Find where the given text appears and provide that cell's center as [x, y] coordinate. 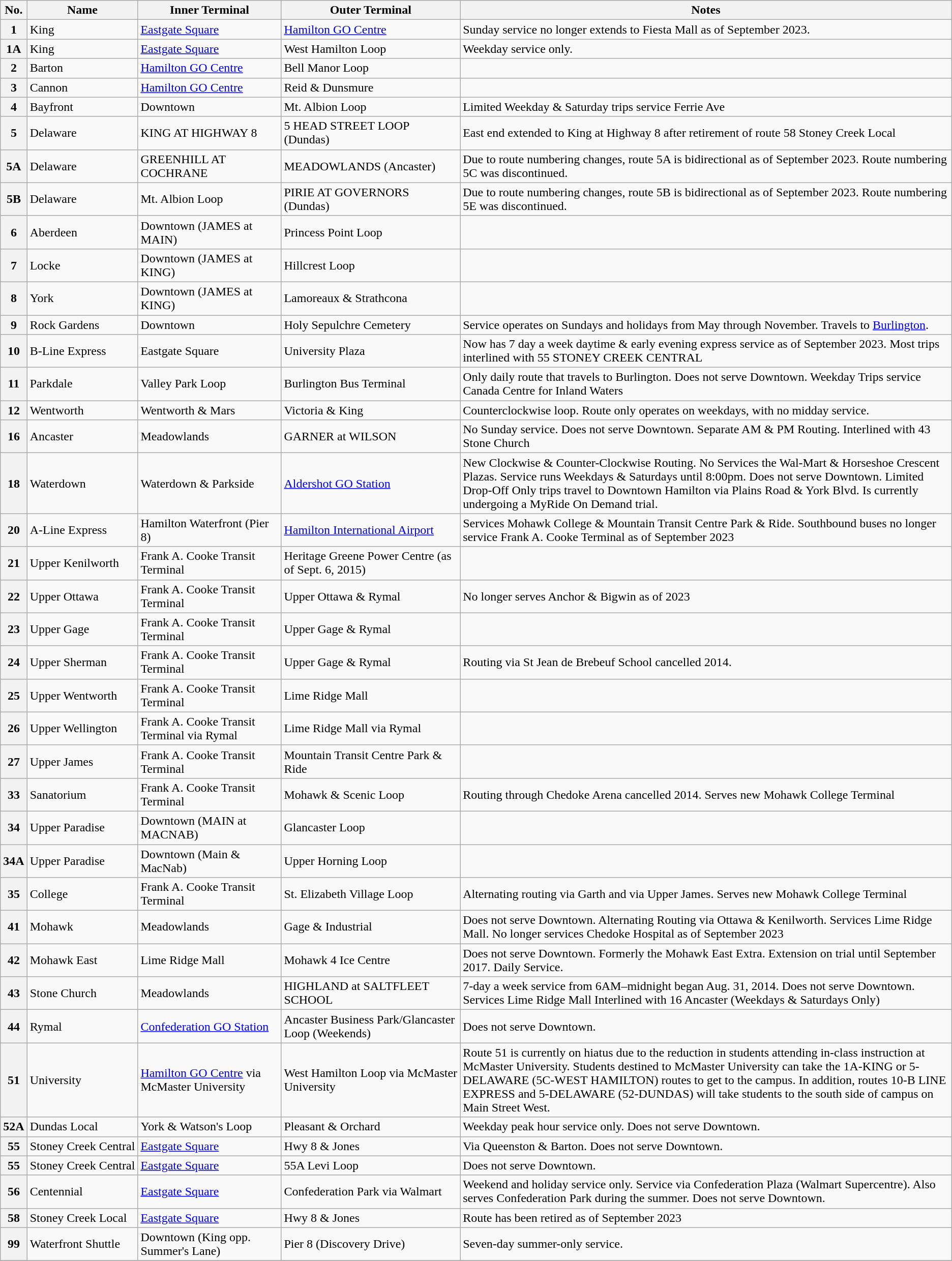
43 [14, 994]
Routing via St Jean de Brebeuf School cancelled 2014. [706, 662]
Hamilton Waterfront (Pier 8) [210, 530]
MEADOWLANDS (Ancaster) [371, 166]
Upper Ottawa & Rymal [371, 596]
York & Watson's Loop [210, 1127]
5 HEAD STREET LOOP (Dundas) [371, 133]
Limited Weekday & Saturday trips service Ferrie Ave [706, 107]
4 [14, 107]
No. [14, 10]
99 [14, 1244]
KING AT HIGHWAY 8 [210, 133]
Name [82, 10]
10 [14, 351]
Due to route numbering changes, route 5A is bidirectional as of September 2023. Route numbering 5C was discontinued. [706, 166]
56 [14, 1192]
Centennial [82, 1192]
College [82, 894]
No Sunday service. Does not serve Downtown. Separate AM & PM Routing. Interlined with 43 Stone Church [706, 436]
Locke [82, 265]
35 [14, 894]
Mohawk East [82, 960]
Aldershot GO Station [371, 483]
St. Elizabeth Village Loop [371, 894]
Outer Terminal [371, 10]
Service operates on Sundays and holidays from May through November. Travels to Burlington. [706, 325]
Upper Horning Loop [371, 860]
16 [14, 436]
21 [14, 563]
Ancaster [82, 436]
51 [14, 1080]
Rock Gardens [82, 325]
Hamilton GO Centre via McMaster University [210, 1080]
Valley Park Loop [210, 384]
University Plaza [371, 351]
34 [14, 828]
Downtown (Main & MacNab) [210, 860]
23 [14, 629]
Confederation Park via Walmart [371, 1192]
24 [14, 662]
Reid & Dunsmure [371, 87]
Upper Sherman [82, 662]
20 [14, 530]
York [82, 298]
52A [14, 1127]
Downtown (MAIN at MACNAB) [210, 828]
18 [14, 483]
Routing through Chedoke Arena cancelled 2014. Serves new Mohawk College Terminal [706, 794]
Wentworth [82, 410]
Sanatorium [82, 794]
5 [14, 133]
Waterfront Shuttle [82, 1244]
2 [14, 68]
Mohawk [82, 927]
Services Mohawk College & Mountain Transit Centre Park & Ride. Southbound buses no longer service Frank A. Cooke Terminal as of September 2023 [706, 530]
University [82, 1080]
25 [14, 696]
1A [14, 49]
Hamilton International Airport [371, 530]
5B [14, 199]
27 [14, 762]
Victoria & King [371, 410]
Pleasant & Orchard [371, 1127]
Upper Wentworth [82, 696]
Inner Terminal [210, 10]
Glancaster Loop [371, 828]
Seven-day summer-only service. [706, 1244]
B-Line Express [82, 351]
Princess Point Loop [371, 232]
Pier 8 (Discovery Drive) [371, 1244]
No longer serves Anchor & Bigwin as of 2023 [706, 596]
22 [14, 596]
Route has been retired as of September 2023 [706, 1218]
41 [14, 927]
5A [14, 166]
Only daily route that travels to Burlington. Does not serve Downtown. Weekday Trips service Canada Centre for Inland Waters [706, 384]
Via Queenston & Barton. Does not serve Downtown. [706, 1146]
58 [14, 1218]
Stoney Creek Local [82, 1218]
3 [14, 87]
Weekday service only. [706, 49]
Upper Wellington [82, 728]
Gage & Industrial [371, 927]
Rymal [82, 1026]
Upper Gage [82, 629]
Bayfront [82, 107]
Downtown (King opp. Summer's Lane) [210, 1244]
West Hamilton Loop via McMaster University [371, 1080]
Heritage Greene Power Centre (as of Sept. 6, 2015) [371, 563]
Lamoreaux & Strathcona [371, 298]
44 [14, 1026]
A-Line Express [82, 530]
Ancaster Business Park/Glancaster Loop (Weekends) [371, 1026]
Wentworth & Mars [210, 410]
Barton [82, 68]
Notes [706, 10]
Now has 7 day a week daytime & early evening express service as of September 2023. Most trips interlined with 55 STONEY CREEK CENTRAL [706, 351]
Upper Ottawa [82, 596]
6 [14, 232]
Mountain Transit Centre Park & Ride [371, 762]
7 [14, 265]
Upper Kenilworth [82, 563]
12 [14, 410]
Weekday peak hour service only. Does not serve Downtown. [706, 1127]
Holy Sepulchre Cemetery [371, 325]
Sunday service no longer extends to Fiesta Mall as of September 2023. [706, 29]
Waterdown [82, 483]
Mohawk 4 Ice Centre [371, 960]
Parkdale [82, 384]
Stone Church [82, 994]
Confederation GO Station [210, 1026]
Upper James [82, 762]
Hillcrest Loop [371, 265]
26 [14, 728]
Aberdeen [82, 232]
Frank A. Cooke Transit Terminal via Rymal [210, 728]
11 [14, 384]
Does not serve Downtown. Formerly the Mohawk East Extra. Extension on trial until September 2017. Daily Service. [706, 960]
34A [14, 860]
42 [14, 960]
PIRIE AT GOVERNORS (Dundas) [371, 199]
Alternating routing via Garth and via Upper James. Serves new Mohawk College Terminal [706, 894]
8 [14, 298]
Bell Manor Loop [371, 68]
HIGHLAND at SALTFLEET SCHOOL [371, 994]
Counterclockwise loop. Route only operates on weekdays, with no midday service. [706, 410]
55A Levi Loop [371, 1165]
Cannon [82, 87]
Due to route numbering changes, route 5B is bidirectional as of September 2023. Route numbering 5E was discontinued. [706, 199]
Lime Ridge Mall via Rymal [371, 728]
Waterdown & Parkside [210, 483]
9 [14, 325]
33 [14, 794]
East end extended to King at Highway 8 after retirement of route 58 Stoney Creek Local [706, 133]
Dundas Local [82, 1127]
1 [14, 29]
Downtown (JAMES at MAIN) [210, 232]
Mohawk & Scenic Loop [371, 794]
West Hamilton Loop [371, 49]
GARNER at WILSON [371, 436]
GREENHILL AT COCHRANE [210, 166]
Burlington Bus Terminal [371, 384]
